Capture the cell that displays the provided text and extract its (X, Y) central coordinate. 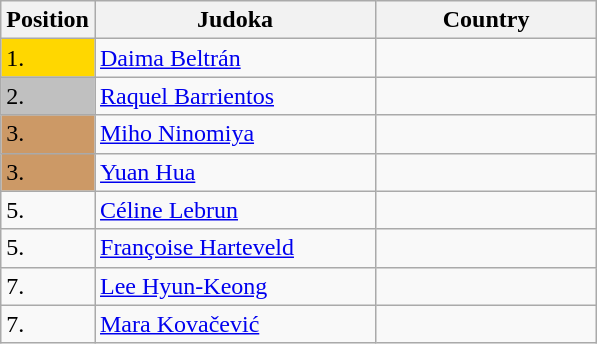
Miho Ninomiya (234, 134)
Raquel Barrientos (234, 96)
Position (48, 20)
1. (48, 58)
Céline Lebrun (234, 210)
Daima Beltrán (234, 58)
Lee Hyun-Keong (234, 286)
Françoise Harteveld (234, 248)
Yuan Hua (234, 172)
Judoka (234, 20)
Mara Kovačević (234, 324)
2. (48, 96)
Country (486, 20)
